Locate the cell with the specified text and output its [x, y] center coordinate. 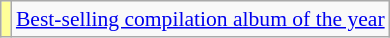
Best-selling compilation album of the year [200, 19]
